Capture the cell that displays the provided text and extract its [x, y] central coordinate. 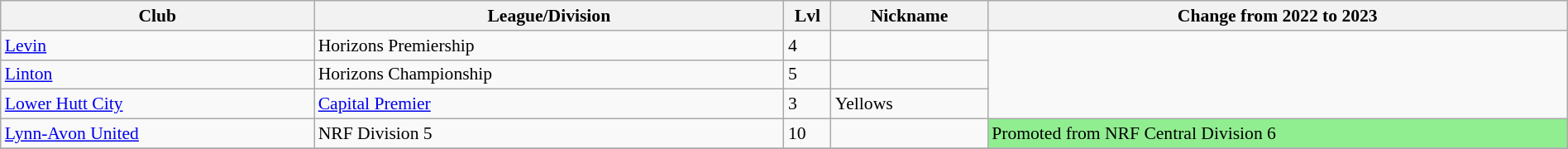
Horizons Premiership [549, 46]
Linton [157, 74]
League/Division [549, 16]
Lower Hutt City [157, 104]
3 [807, 104]
Lvl [807, 16]
Capital Premier [549, 104]
5 [807, 74]
10 [807, 134]
NRF Division 5 [549, 134]
Lynn-Avon United [157, 134]
Levin [157, 46]
Horizons Championship [549, 74]
Change from 2022 to 2023 [1277, 16]
Promoted from NRF Central Division 6 [1277, 134]
Yellows [910, 104]
Club [157, 16]
Nickname [910, 16]
4 [807, 46]
